Locate the cell with the specified text and output its [x, y] center coordinate. 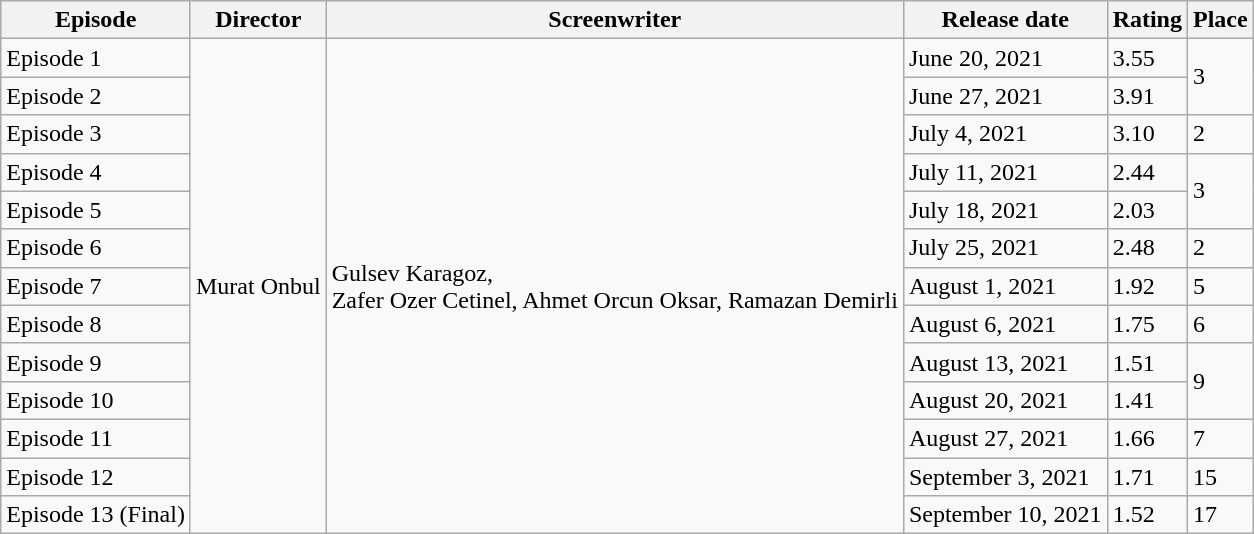
2.48 [1147, 248]
July 11, 2021 [1005, 172]
Episode 5 [96, 210]
Rating [1147, 20]
2.44 [1147, 172]
5 [1221, 286]
June 27, 2021 [1005, 96]
Screenwriter [614, 20]
1.92 [1147, 286]
Episode 12 [96, 477]
Director [258, 20]
Episode 9 [96, 362]
1.66 [1147, 438]
Place [1221, 20]
17 [1221, 515]
1.75 [1147, 324]
July 25, 2021 [1005, 248]
Episode 8 [96, 324]
Gulsev Karagoz,Zafer Ozer Cetinel, Ahmet Orcun Oksar, Ramazan Demirli [614, 286]
Episode 2 [96, 96]
July 4, 2021 [1005, 134]
3.91 [1147, 96]
Episode 3 [96, 134]
Episode 4 [96, 172]
August 20, 2021 [1005, 400]
9 [1221, 381]
1.41 [1147, 400]
15 [1221, 477]
7 [1221, 438]
Episode 7 [96, 286]
Murat Onbul [258, 286]
Episode 13 (Final) [96, 515]
Release date [1005, 20]
1.52 [1147, 515]
August 27, 2021 [1005, 438]
Episode 11 [96, 438]
3.10 [1147, 134]
Episode [96, 20]
1.51 [1147, 362]
June 20, 2021 [1005, 58]
August 6, 2021 [1005, 324]
Episode 1 [96, 58]
July 18, 2021 [1005, 210]
August 1, 2021 [1005, 286]
September 10, 2021 [1005, 515]
September 3, 2021 [1005, 477]
August 13, 2021 [1005, 362]
Episode 10 [96, 400]
3.55 [1147, 58]
1.71 [1147, 477]
Episode 6 [96, 248]
2.03 [1147, 210]
6 [1221, 324]
